Find where the given text appears and provide that cell's center as (x, y) coordinate. 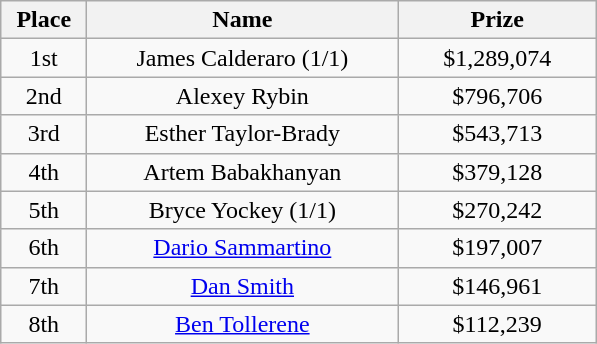
$270,242 (498, 210)
$543,713 (498, 134)
Esther Taylor-Brady (242, 134)
$796,706 (498, 96)
Dario Sammartino (242, 248)
Alexey Rybin (242, 96)
Place (44, 20)
$379,128 (498, 172)
2nd (44, 96)
$112,239 (498, 324)
4th (44, 172)
5th (44, 210)
8th (44, 324)
Bryce Yockey (1/1) (242, 210)
Prize (498, 20)
6th (44, 248)
Dan Smith (242, 286)
$146,961 (498, 286)
$1,289,074 (498, 58)
Name (242, 20)
Artem Babakhanyan (242, 172)
James Calderaro (1/1) (242, 58)
$197,007 (498, 248)
1st (44, 58)
Ben Tollerene (242, 324)
7th (44, 286)
3rd (44, 134)
